Pinpoint the cell where the given text exists, returning its (x, y) midpoint coordinate. 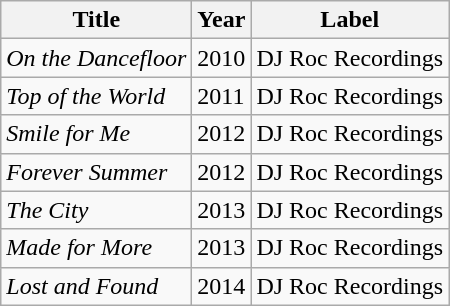
The City (96, 210)
2014 (222, 286)
Smile for Me (96, 134)
On the Dancefloor (96, 58)
Label (350, 20)
Year (222, 20)
Forever Summer (96, 172)
Lost and Found (96, 286)
2010 (222, 58)
Title (96, 20)
Made for More (96, 248)
Top of the World (96, 96)
2011 (222, 96)
